Extract the [X, Y] coordinate from the center of the cell holding the provided text.  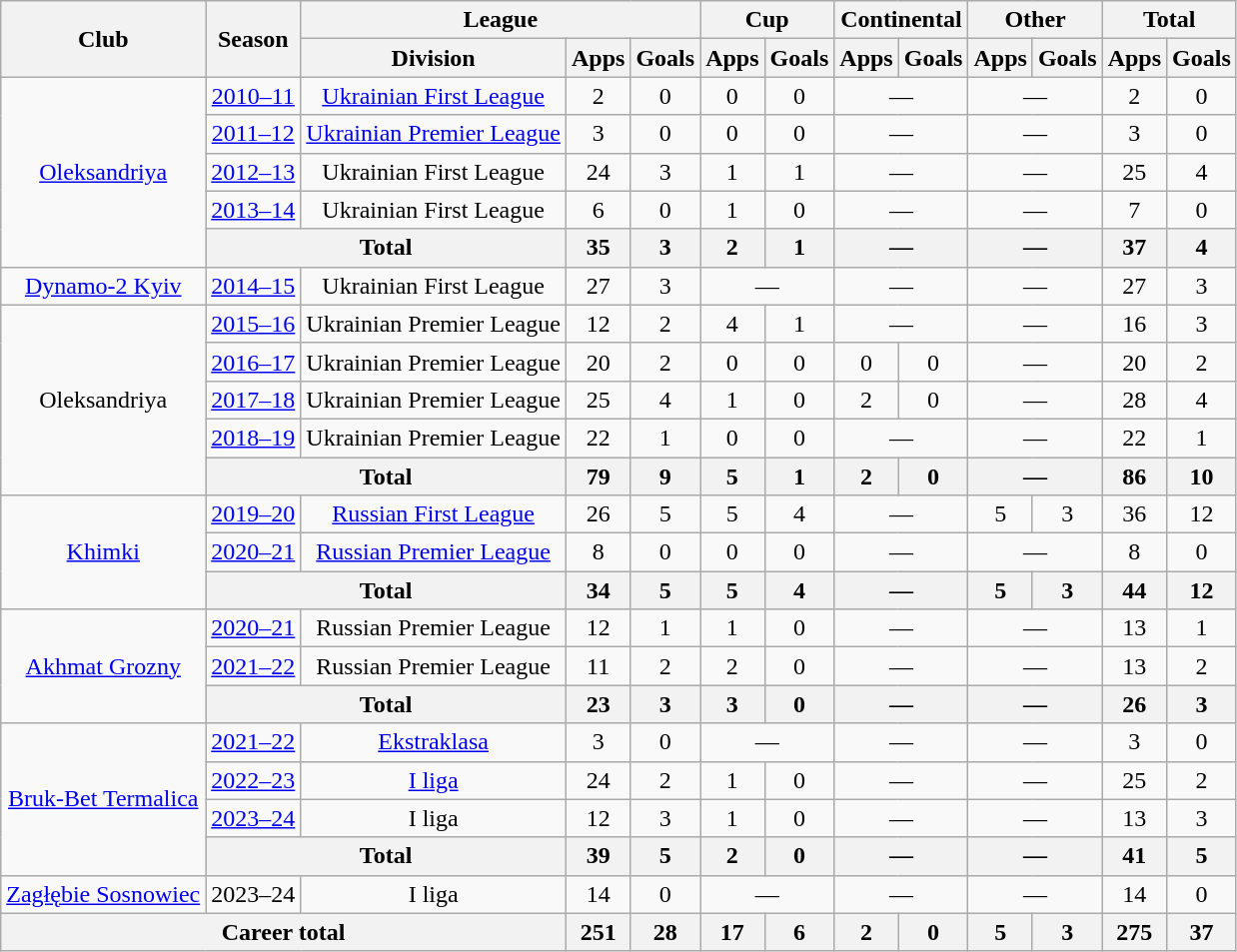
League [501, 20]
79 [598, 476]
Khimki [104, 552]
2010–11 [254, 96]
Ekstraklasa [434, 742]
2015–16 [254, 324]
11 [598, 666]
2022–23 [254, 780]
2019–20 [254, 514]
17 [732, 932]
44 [1134, 590]
23 [598, 704]
Division [434, 58]
2013–14 [254, 210]
Club [104, 39]
35 [598, 248]
2016–17 [254, 362]
36 [1134, 514]
Other [1035, 20]
Akhmat Grozny [104, 666]
34 [598, 590]
2014–15 [254, 286]
251 [598, 932]
Season [254, 39]
Zagłębie Sosnowiec [104, 894]
7 [1134, 210]
2018–19 [254, 438]
39 [598, 856]
Career total [284, 932]
Russian First League [434, 514]
41 [1134, 856]
86 [1134, 476]
Continental [901, 20]
Dynamo-2 Kyiv [104, 286]
2012–13 [254, 172]
2017–18 [254, 400]
16 [1134, 324]
10 [1202, 476]
275 [1134, 932]
9 [665, 476]
2011–12 [254, 134]
Cup [767, 20]
Bruk-Bet Termalica [104, 799]
